From the cell containing the given text, extract its center point as [X, Y] coordinate. 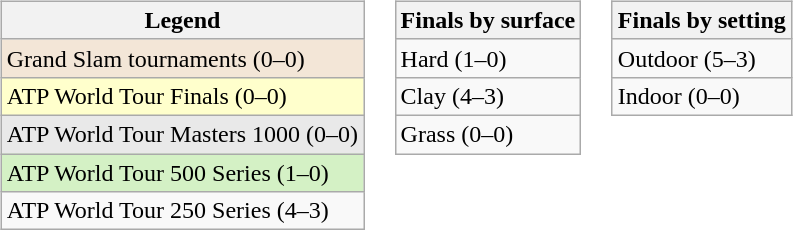
Hard (1–0) [488, 58]
ATP World Tour Finals (0–0) [182, 96]
Legend [182, 20]
ATP World Tour 500 Series (1–0) [182, 173]
ATP World Tour 250 Series (4–3) [182, 211]
Grand Slam tournaments (0–0) [182, 58]
Clay (4–3) [488, 96]
Finals by setting [702, 20]
Grass (0–0) [488, 134]
Outdoor (5–3) [702, 58]
Indoor (0–0) [702, 96]
Finals by surface [488, 20]
ATP World Tour Masters 1000 (0–0) [182, 134]
